Detect which cell encompasses the target text, then output its (X, Y) center coordinate. 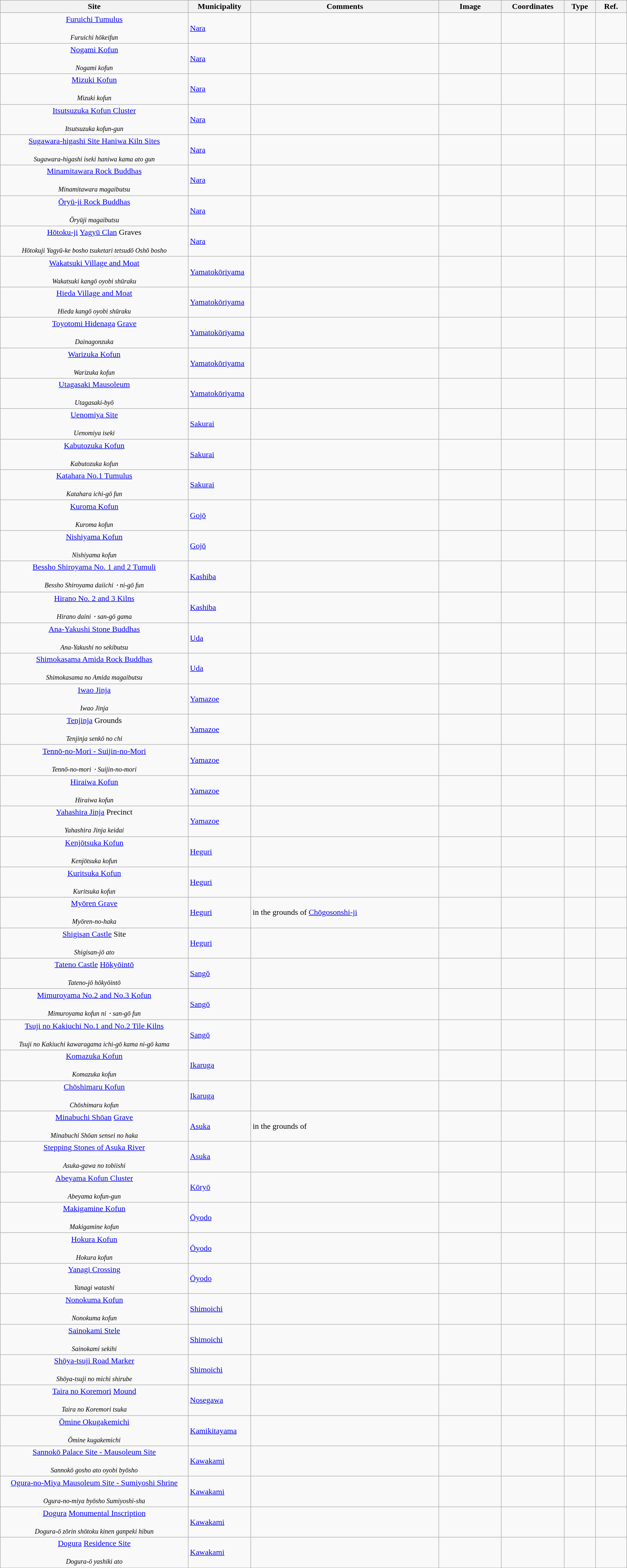
Abeyama Kofun ClusterAbeyama kofun-gun (94, 1187)
Ōryū-ji Rock BuddhasŌryūji magaibutsu (94, 211)
Furuichi TumulusFuruichi hōkeifun (94, 28)
Type (580, 7)
Tennō-no-Mori - Suijin-no-MoriTennō-no-mori・Suijin-no-mori (94, 760)
Itsutsuzuka Kofun ClusterItsutsuzuka kofun-gun (94, 119)
Mizuki KofunMizuki kofun (94, 89)
Dogura Monumental InscriptionDogura-ō zōrin shōtoku kinen ganpeki hibun (94, 1522)
Sannokō Palace Site - Mausoleum SiteSannokō gosho ato oyobi byōsho (94, 1461)
Hirano No. 2 and 3 KilnsHirano daini・san-gō gama (94, 608)
Image (470, 7)
Minabuchi Shōan GraveMinabuchi Shōan sensei no haka (94, 1126)
in the grounds of Chōgosonshi-ji (345, 912)
Site (94, 7)
Tsuji no Kakiuchi No.1 and No.2 Tile KilnsTsuji no Kakiuchi kawaragama ichi-gō kama ni-gō kama (94, 1035)
Tateno Castle HōkyōintōTateno-jō hōkyōintō (94, 973)
Bessho Shiroyama No. 1 and 2 TumuliBessho Shiroyama daiichi・ni-gō fun (94, 576)
Ogura-no-Miya Mausoleum Site - Sumiyoshi ShrineOgura-no-miya byōsho Sumiyoshi-sha (94, 1492)
Utagasaki MausoleumUtagasaki-byō (94, 394)
Chōshimaru KofunChōshimaru kofun (94, 1096)
in the grounds of (345, 1126)
Hieda Village and MoatHieda kangō oyobi shūraku (94, 302)
Katahara No.1 TumulusKatahara ichi-gō fun (94, 485)
Iwao JinjaIwao Jinja (94, 699)
Kōryō (220, 1187)
Wakatsuki Village and MoatWakatsuki kangō oyobi shūraku (94, 272)
Hokura KofunHokura kofun (94, 1248)
Komazuka KofunKomazuka kofun (94, 1065)
Kabutozuka KofunKabutozuka kofun (94, 454)
Stepping Stones of Asuka RiverAsuka-gawa no tobiishi (94, 1157)
Ōmine OkugakemichiŌmine kugakemichi (94, 1431)
Warizuka KofunWarizuka kofun (94, 363)
Nishiyama KofunNishiyama kofun (94, 546)
Ana-Yakushi Stone BuddhasAna-Yakushi no sekibutsu (94, 638)
Hiraiwa KofunHiraiwa kofun (94, 791)
Dogura Residence SiteDogura-ō yashiki ato (94, 1552)
Taira no Koremori MoundTaira no Koremori tsuka (94, 1400)
Toyotomi Hidenaga GraveDainagonzuka (94, 332)
Comments (345, 7)
Sugawara-higashi Site Haniwa Kiln SitesSugawara-higashi iseki haniwa kama ato gun (94, 150)
Sainokami SteleSainokami sekihi (94, 1339)
Kenjōtsuka KofunKenjōtsuka kofun (94, 852)
Yanagi CrossingYanagi watashi (94, 1278)
Kuroma KofunKuroma kofun (94, 515)
Kamikitayama (220, 1431)
Myōren GraveMyōren-no-haka (94, 912)
Nogami KofunNogami kofun (94, 59)
Nonokuma KofunNonokuma kofun (94, 1309)
Kuritsuka KofunKuritsuka kofun (94, 882)
Minamitawara Rock BuddhasMinamitawara magaibutsu (94, 180)
Shigisan Castle SiteShigisan-jō ato (94, 943)
Coordinates (532, 7)
Municipality (220, 7)
Uenomiya SiteUenomiya iseki (94, 424)
Shōya-tsuji Road MarkerShōya-tsuji no michi shirube (94, 1370)
Ref. (611, 7)
Tenjinja GroundsTenjinja senkō no chi (94, 729)
Mimuroyama No.2 and No.3 KofunMimuroyama kofun ni・san-gō fun (94, 1004)
Nosegawa (220, 1400)
Makigamine KofunMakigamine kofun (94, 1217)
Hōtoku-ji Yagyū Clan GravesHōtokuji Yagyū-ke bosho tsuketari tetsudō Oshō bosho (94, 241)
Shimokasama Amida Rock BuddhasShimokasama no Amida magaibutsu (94, 668)
Yahashira Jinja PrecinctYahashira Jinja keidai (94, 821)
